Scan for the cell matching the given text and deliver its (x, y) coordinate at center. 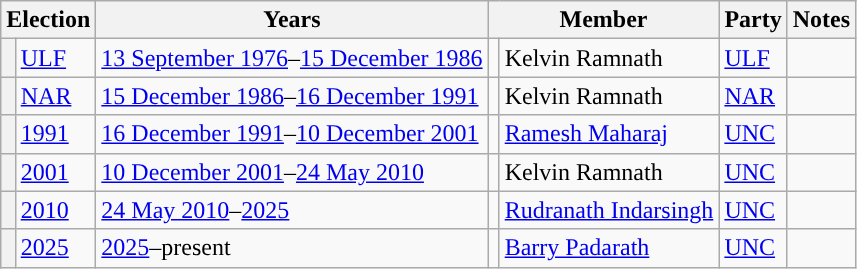
1991 (56, 134)
2025–present (292, 248)
15 December 1986–16 December 1991 (292, 96)
Election (48, 20)
24 May 2010–2025 (292, 210)
Party (753, 20)
16 December 1991–10 December 2001 (292, 134)
10 December 2001–24 May 2010 (292, 172)
Barry Padarath (609, 248)
2001 (56, 172)
Years (292, 20)
Ramesh Maharaj (609, 134)
2025 (56, 248)
Rudranath Indarsingh (609, 210)
Member (604, 20)
Notes (821, 20)
13 September 1976–15 December 1986 (292, 58)
2010 (56, 210)
